Detect which cell encompasses the target text, then output its [X, Y] center coordinate. 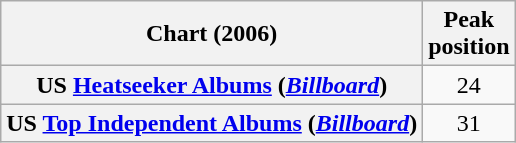
US Top Independent Albums (Billboard) [212, 123]
US Heatseeker Albums (Billboard) [212, 85]
Peakposition [469, 34]
31 [469, 123]
24 [469, 85]
Chart (2006) [212, 34]
